Identify which cell holds the provided text, then report its [X, Y] central coordinate. 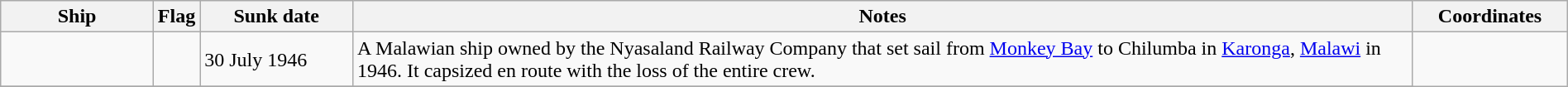
Notes [883, 17]
Ship [78, 17]
Coordinates [1490, 17]
Flag [176, 17]
Sunk date [276, 17]
30 July 1946 [276, 60]
